Find where the given text appears and provide that cell's center as (x, y) coordinate. 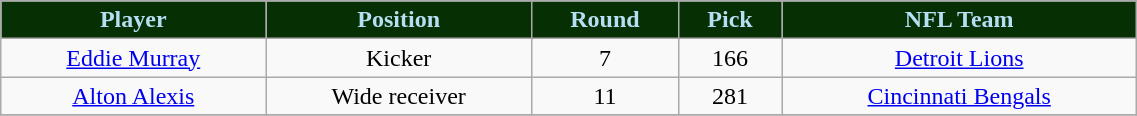
NFL Team (960, 20)
Detroit Lions (960, 58)
281 (730, 96)
Alton Alexis (134, 96)
Position (399, 20)
Cincinnati Bengals (960, 96)
Wide receiver (399, 96)
Eddie Murray (134, 58)
11 (604, 96)
7 (604, 58)
Kicker (399, 58)
Pick (730, 20)
Player (134, 20)
Round (604, 20)
166 (730, 58)
